Search for the cell housing the specified text and yield its (x, y) center coordinate. 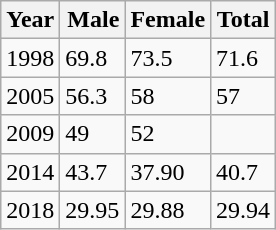
2018 (30, 210)
52 (168, 134)
43.7 (92, 172)
29.95 (92, 210)
Total (244, 20)
40.7 (244, 172)
1998 (30, 58)
58 (168, 96)
69.8 (92, 58)
Year (30, 20)
49 (92, 134)
2014 (30, 172)
29.94 (244, 210)
Female (168, 20)
2009 (30, 134)
56.3 (92, 96)
57 (244, 96)
2005 (30, 96)
71.6 (244, 58)
Male (92, 20)
37.90 (168, 172)
73.5 (168, 58)
29.88 (168, 210)
